Return [X, Y] of the center of cell containing provided text 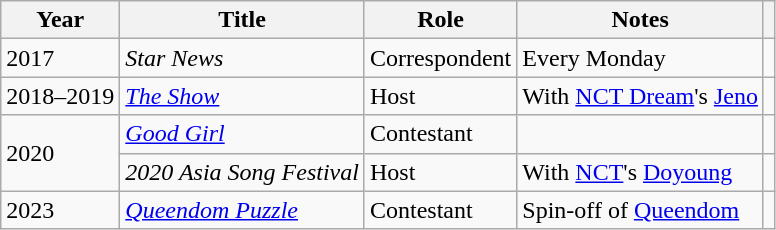
With NCT Dream's Jeno [640, 96]
With NCT's Doyoung [640, 172]
Star News [242, 58]
Every Monday [640, 58]
2017 [60, 58]
2018–2019 [60, 96]
2020 [60, 153]
Queendom Puzzle [242, 210]
Year [60, 20]
Good Girl [242, 134]
Correspondent [440, 58]
The Show [242, 96]
2023 [60, 210]
Notes [640, 20]
Role [440, 20]
2020 Asia Song Festival [242, 172]
Spin-off of Queendom [640, 210]
Title [242, 20]
